Extract the [X, Y] coordinate from the center of the cell holding the provided text.  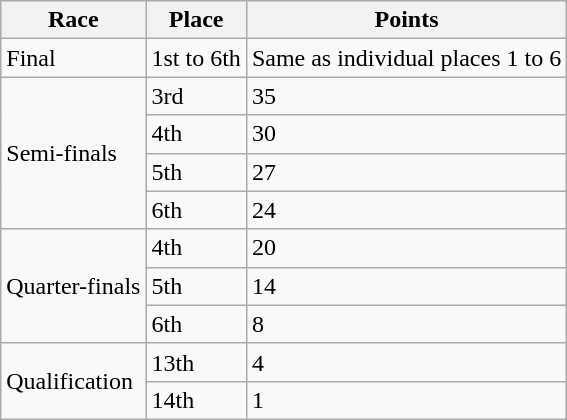
20 [406, 248]
14th [196, 400]
Place [196, 20]
35 [406, 96]
Points [406, 20]
8 [406, 324]
13th [196, 362]
4 [406, 362]
24 [406, 210]
3rd [196, 96]
1st to 6th [196, 58]
Qualification [74, 381]
Final [74, 58]
Quarter-finals [74, 286]
Same as individual places 1 to 6 [406, 58]
27 [406, 172]
30 [406, 134]
Semi-finals [74, 153]
Race [74, 20]
1 [406, 400]
14 [406, 286]
